Pinpoint the cell where the given text exists, returning its [X, Y] midpoint coordinate. 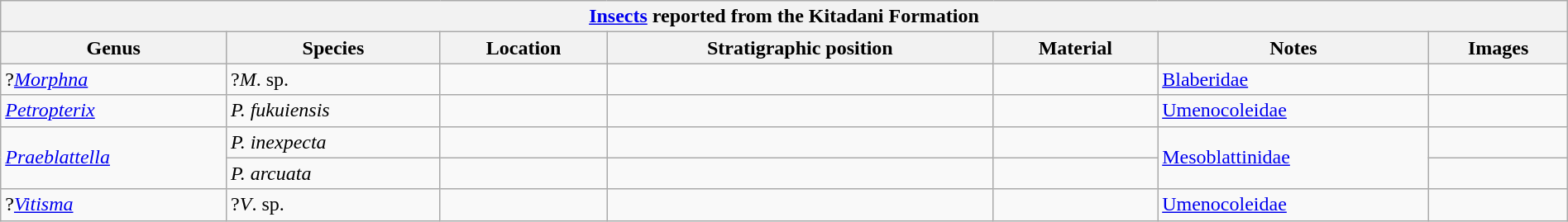
Images [1499, 48]
Genus [114, 48]
P. inexpecta [334, 142]
Location [523, 48]
Petropterix [114, 111]
Insects reported from the Kitadani Formation [784, 17]
Material [1075, 48]
Species [334, 48]
Blaberidae [1293, 79]
?Morphna [114, 79]
P. fukuiensis [334, 111]
?V. sp. [334, 205]
?Vitisma [114, 205]
Stratigraphic position [801, 48]
Praeblattella [114, 158]
Mesoblattinidae [1293, 158]
?M. sp. [334, 79]
P. arcuata [334, 173]
Notes [1293, 48]
